Capture the cell that displays the provided text and extract its (x, y) central coordinate. 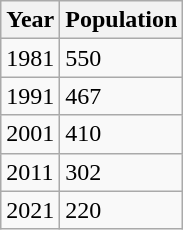
1981 (30, 58)
220 (122, 210)
410 (122, 134)
302 (122, 172)
2021 (30, 210)
550 (122, 58)
Population (122, 20)
Year (30, 20)
2011 (30, 172)
1991 (30, 96)
467 (122, 96)
2001 (30, 134)
